For the text-containing cell, return its midpoint in (X, Y) coordinate format. 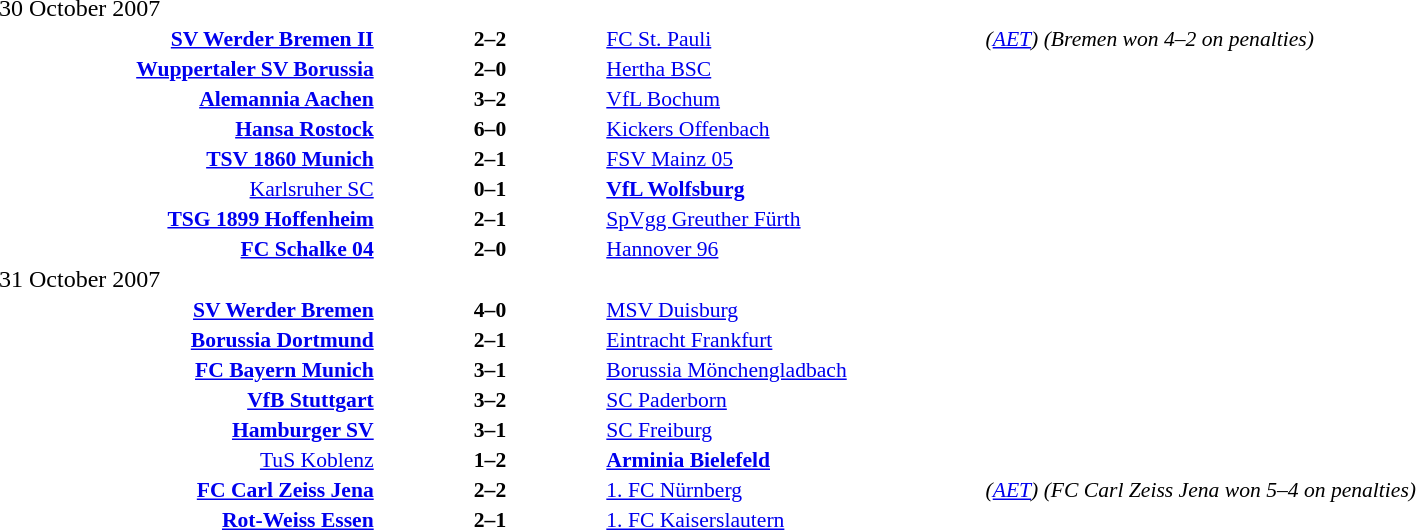
SpVgg Greuther Fürth (794, 218)
Hertha BSC (794, 68)
1. FC Nürnberg (794, 490)
SC Freiburg (794, 430)
Eintracht Frankfurt (794, 340)
Borussia Mönchengladbach (794, 370)
FC St. Pauli (794, 38)
Arminia Bielefeld (794, 460)
4–0 (490, 310)
VfL Wolfsburg (794, 188)
SC Paderborn (794, 400)
Kickers Offenbach (794, 128)
MSV Duisburg (794, 310)
1–2 (490, 460)
Hannover 96 (794, 248)
VfL Bochum (794, 98)
FSV Mainz 05 (794, 158)
6–0 (490, 128)
0–1 (490, 188)
